Output the [x, y] coordinate of the center of the cell containing the given text.  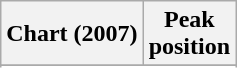
Peakposition [189, 34]
Chart (2007) [72, 34]
